Capture the cell that displays the provided text and extract its [x, y] central coordinate. 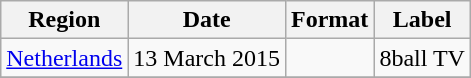
Label [422, 20]
Format [329, 20]
8ball TV [422, 58]
Date [207, 20]
Region [64, 20]
13 March 2015 [207, 58]
Netherlands [64, 58]
